Detect which cell encompasses the target text, then output its (x, y) center coordinate. 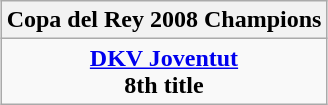
Copa del Rey 2008 Champions (164, 20)
DKV Joventut 8th title (164, 72)
